Locate the cell with the specified text and output its (x, y) center coordinate. 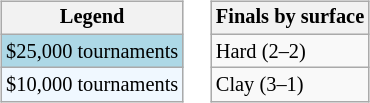
Legend (92, 18)
Finals by surface (290, 18)
Hard (2–2) (290, 51)
Clay (3–1) (290, 85)
$25,000 tournaments (92, 51)
$10,000 tournaments (92, 85)
